From the cell containing the given text, extract its center point as [X, Y] coordinate. 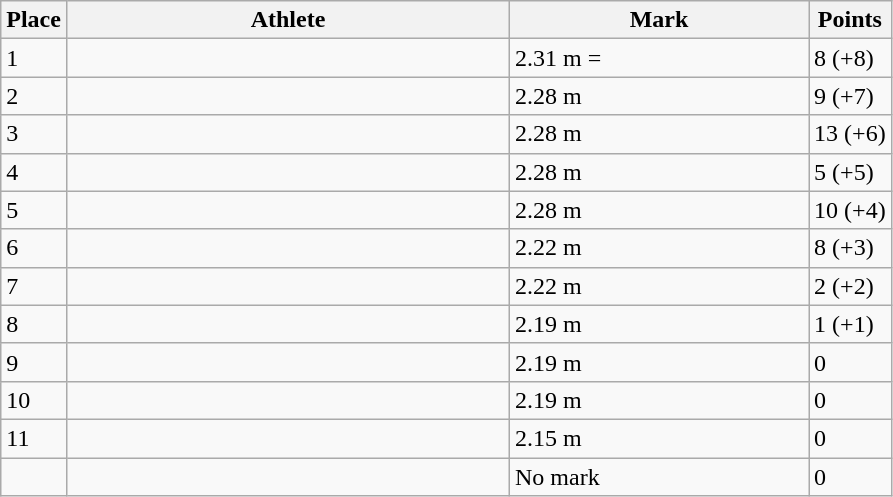
5 (+5) [850, 172]
8 [34, 324]
2.15 m [660, 438]
Points [850, 20]
1 [34, 58]
6 [34, 248]
2 [34, 96]
10 [34, 400]
2.31 m = [660, 58]
Athlete [288, 20]
5 [34, 210]
9 [34, 362]
11 [34, 438]
9 (+7) [850, 96]
2 (+2) [850, 286]
4 [34, 172]
10 (+4) [850, 210]
1 (+1) [850, 324]
13 (+6) [850, 134]
No mark [660, 477]
8 (+8) [850, 58]
Place [34, 20]
7 [34, 286]
3 [34, 134]
8 (+3) [850, 248]
Mark [660, 20]
